For the text-containing cell, return its midpoint in (x, y) coordinate format. 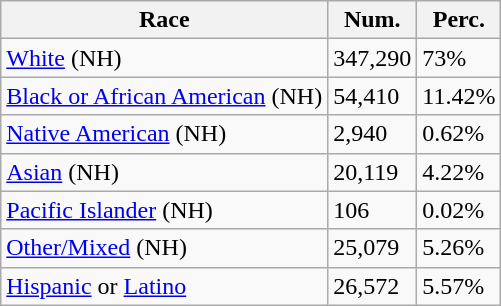
106 (372, 210)
20,119 (372, 172)
54,410 (372, 96)
Hispanic or Latino (164, 286)
Num. (372, 20)
Pacific Islander (NH) (164, 210)
Race (164, 20)
Asian (NH) (164, 172)
2,940 (372, 134)
0.62% (459, 134)
5.26% (459, 248)
Native American (NH) (164, 134)
4.22% (459, 172)
26,572 (372, 286)
Black or African American (NH) (164, 96)
347,290 (372, 58)
Other/Mixed (NH) (164, 248)
73% (459, 58)
0.02% (459, 210)
5.57% (459, 286)
25,079 (372, 248)
Perc. (459, 20)
11.42% (459, 96)
White (NH) (164, 58)
